Identify which cell holds the provided text, then report its (x, y) central coordinate. 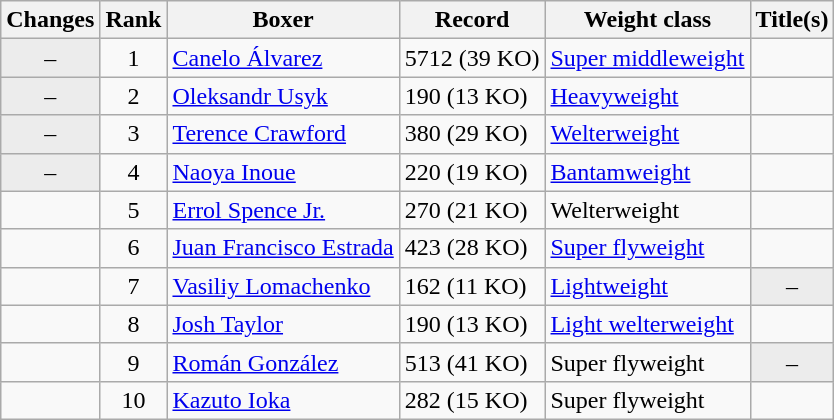
Lightweight (648, 286)
Josh Taylor (283, 324)
8 (134, 324)
Record (472, 20)
162 (11 KO) (472, 286)
Errol Spence Jr. (283, 210)
Heavyweight (648, 96)
Terence Crawford (283, 134)
9 (134, 362)
5 (134, 210)
2 (134, 96)
Naoya Inoue (283, 172)
Vasiliy Lomachenko (283, 286)
Rank (134, 20)
Boxer (283, 20)
Bantamweight (648, 172)
513 (41 KO) (472, 362)
282 (15 KO) (472, 400)
220 (19 KO) (472, 172)
Román González (283, 362)
7 (134, 286)
1 (134, 58)
4 (134, 172)
423 (28 KO) (472, 248)
Kazuto Ioka (283, 400)
10 (134, 400)
3 (134, 134)
Changes (50, 20)
Oleksandr Usyk (283, 96)
Weight class (648, 20)
270 (21 KO) (472, 210)
Light welterweight (648, 324)
Title(s) (792, 20)
6 (134, 248)
Juan Francisco Estrada (283, 248)
Super middleweight (648, 58)
Canelo Álvarez (283, 58)
5712 (39 KO) (472, 58)
380 (29 KO) (472, 134)
